Locate the cell with the specified text and output its [X, Y] center coordinate. 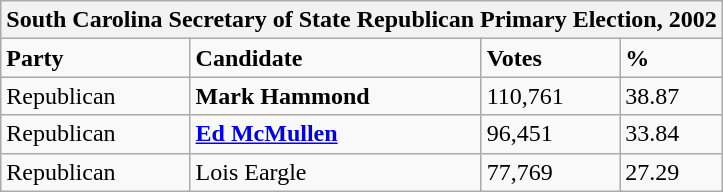
% [671, 58]
Party [96, 58]
South Carolina Secretary of State Republican Primary Election, 2002 [362, 20]
Votes [550, 58]
77,769 [550, 172]
Lois Eargle [336, 172]
38.87 [671, 96]
Mark Hammond [336, 96]
96,451 [550, 134]
Ed McMullen [336, 134]
110,761 [550, 96]
27.29 [671, 172]
Candidate [336, 58]
33.84 [671, 134]
